Capture the cell that displays the provided text and extract its [x, y] central coordinate. 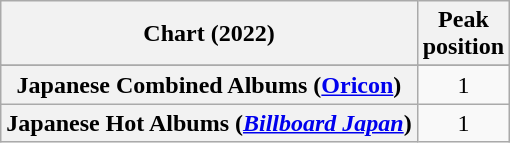
Chart (2022) [209, 34]
Japanese Hot Albums (Billboard Japan) [209, 123]
Japanese Combined Albums (Oricon) [209, 85]
Peakposition [463, 34]
